Return the (X, Y) coordinate for the center point of the cell that contains the specified text.  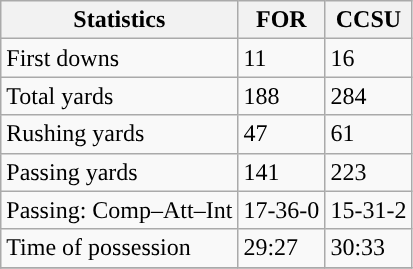
29:27 (282, 248)
61 (368, 134)
30:33 (368, 248)
16 (368, 58)
17-36-0 (282, 210)
141 (282, 172)
Passing yards (120, 172)
Time of possession (120, 248)
CCSU (368, 20)
Statistics (120, 20)
47 (282, 134)
15-31-2 (368, 210)
188 (282, 96)
Total yards (120, 96)
Passing: Comp–Att–Int (120, 210)
First downs (120, 58)
11 (282, 58)
284 (368, 96)
223 (368, 172)
FOR (282, 20)
Rushing yards (120, 134)
